Provide the [X, Y] coordinate of the cell's center where the given text is located.  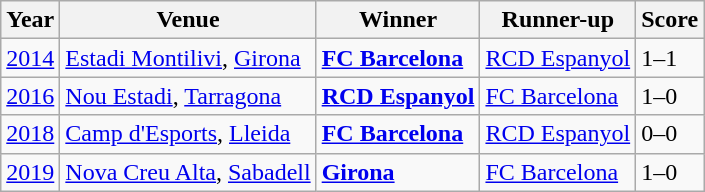
2018 [30, 134]
Winner [398, 20]
0–0 [670, 134]
Score [670, 20]
2016 [30, 96]
1–1 [670, 58]
Venue [188, 20]
Camp d'Esports, Lleida [188, 134]
Runner-up [558, 20]
Estadi Montilivi, Girona [188, 58]
Nova Creu Alta, Sabadell [188, 172]
2014 [30, 58]
Girona [398, 172]
Year [30, 20]
2019 [30, 172]
Nou Estadi, Tarragona [188, 96]
